Identify which cell holds the provided text, then report its [x, y] central coordinate. 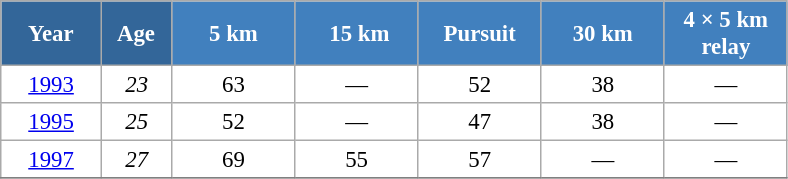
Pursuit [480, 34]
23 [136, 85]
Age [136, 34]
25 [136, 122]
63 [234, 85]
1997 [52, 160]
15 km [356, 34]
5 km [234, 34]
69 [234, 160]
57 [480, 160]
4 × 5 km relay [726, 34]
30 km [602, 34]
1995 [52, 122]
27 [136, 160]
1993 [52, 85]
Year [52, 34]
55 [356, 160]
47 [480, 122]
